Return the [x, y] coordinate for the center point of the cell that contains the specified text.  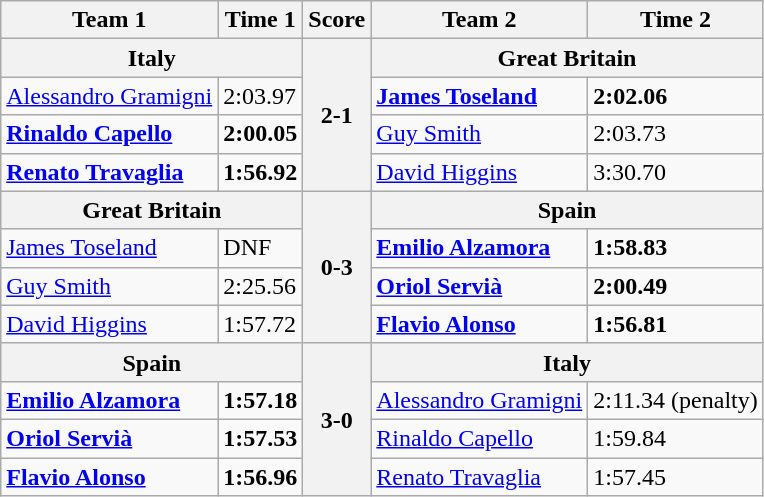
Team 2 [480, 20]
Time 2 [676, 20]
2:11.34 (penalty) [676, 400]
1:57.72 [260, 324]
1:57.53 [260, 438]
1:57.45 [676, 477]
0-3 [337, 267]
1:57.18 [260, 400]
2:00.05 [260, 134]
3:30.70 [676, 172]
1:56.81 [676, 324]
2:02.06 [676, 96]
Team 1 [110, 20]
2:25.56 [260, 286]
2:03.97 [260, 96]
2:00.49 [676, 286]
1:56.96 [260, 477]
DNF [260, 248]
1:59.84 [676, 438]
1:58.83 [676, 248]
Score [337, 20]
2:03.73 [676, 134]
3-0 [337, 419]
1:56.92 [260, 172]
Time 1 [260, 20]
2-1 [337, 115]
